Provide the (X, Y) coordinate of the cell's center where the given text is located.  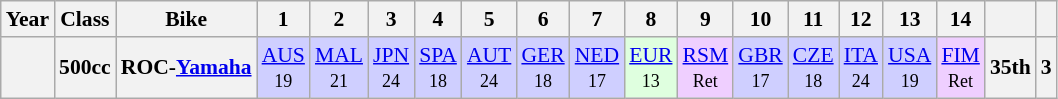
10 (760, 19)
14 (960, 19)
Year (28, 19)
JPN24 (391, 68)
ROC-Yamaha (186, 68)
500cc (85, 68)
1 (284, 19)
CZE18 (814, 68)
FIMRet (960, 68)
11 (814, 19)
2 (339, 19)
GBR17 (760, 68)
13 (910, 19)
AUT24 (489, 68)
RSMRet (706, 68)
Bike (186, 19)
EUR13 (650, 68)
USA19 (910, 68)
Class (85, 19)
GER18 (542, 68)
6 (542, 19)
9 (706, 19)
MAL21 (339, 68)
4 (438, 19)
8 (650, 19)
AUS19 (284, 68)
SPA18 (438, 68)
ITA24 (861, 68)
NED17 (597, 68)
5 (489, 19)
35th (1010, 68)
12 (861, 19)
7 (597, 19)
